Extract the (X, Y) coordinate from the center of the cell holding the provided text.  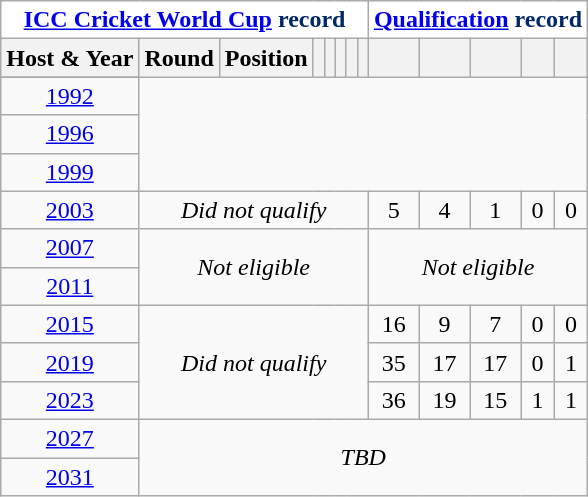
ICC Cricket World Cup record (185, 20)
9 (444, 324)
2007 (70, 248)
Qualification record (478, 20)
Host & Year (70, 58)
1992 (70, 96)
4 (444, 210)
36 (394, 400)
Round (179, 58)
7 (496, 324)
1999 (70, 172)
2003 (70, 210)
2019 (70, 362)
2027 (70, 438)
5 (394, 210)
2031 (70, 477)
Position (266, 58)
19 (444, 400)
2023 (70, 400)
2011 (70, 286)
15 (496, 400)
1996 (70, 134)
35 (394, 362)
2015 (70, 324)
TBD (364, 457)
16 (394, 324)
